Determine the [X, Y] coordinate at the center of the cell enclosing the given text.  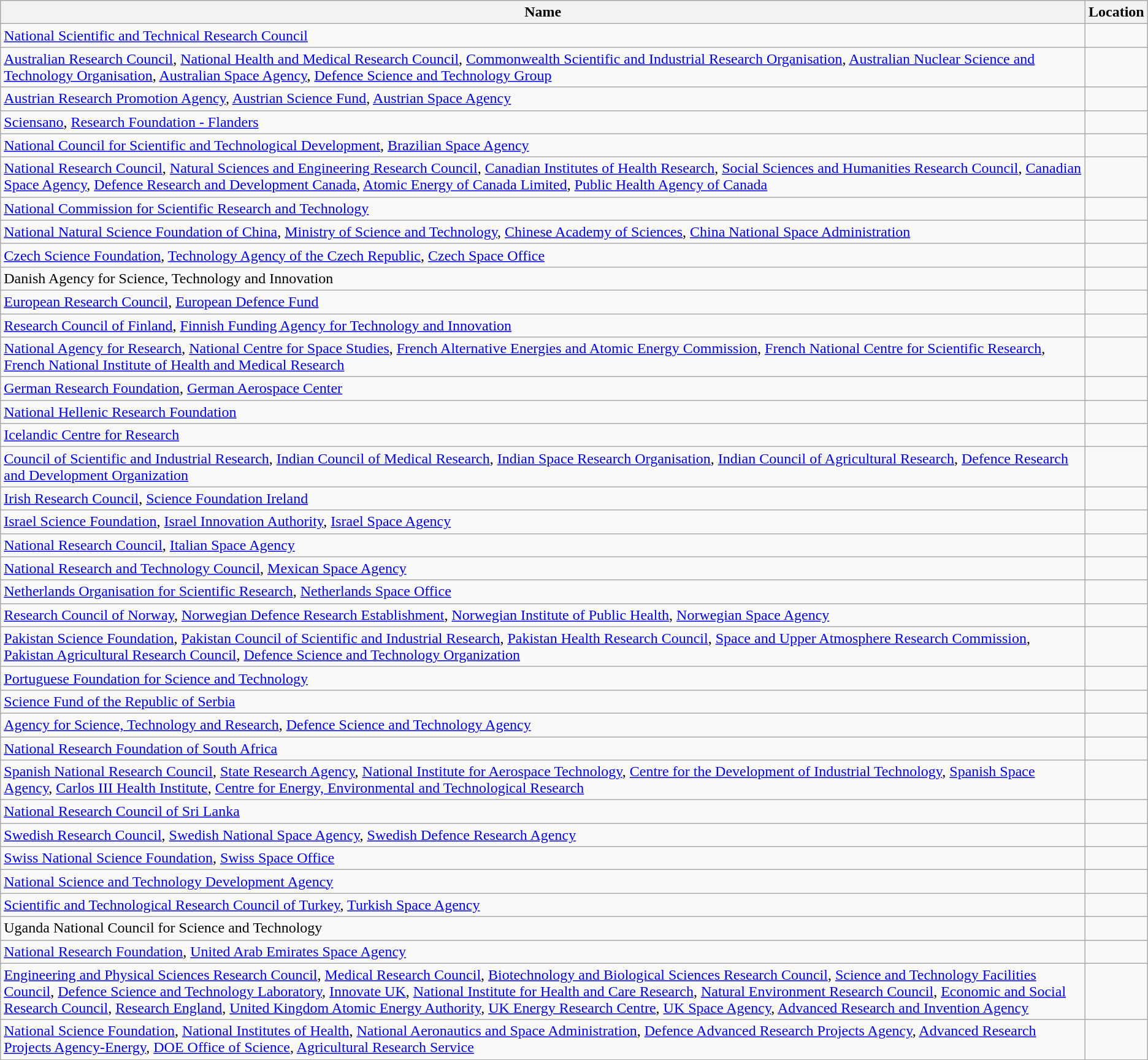
Uganda National Council for Science and Technology [543, 928]
National Commission for Scientific Research and Technology [543, 208]
Sciensano, Research Foundation - Flanders [543, 122]
European Research Council, European Defence Fund [543, 302]
Portuguese Foundation for Science and Technology [543, 678]
Location [1117, 12]
National Hellenic Research Foundation [543, 412]
National Research Foundation, United Arab Emirates Space Agency [543, 951]
Research Council of Finland, Finnish Funding Agency for Technology and Innovation [543, 326]
National Research Council of Sri Lanka [543, 812]
National Scientific and Technical Research Council [543, 36]
Research Council of Norway, Norwegian Defence Research Establishment, Norwegian Institute of Public Health, Norwegian Space Agency [543, 615]
Name [543, 12]
Czech Science Foundation, Technology Agency of the Czech Republic, Czech Space Office [543, 255]
German Research Foundation, German Aerospace Center [543, 389]
Science Fund of the Republic of Serbia [543, 701]
Icelandic Centre for Research [543, 435]
Swiss National Science Foundation, Swiss Space Office [543, 858]
Irish Research Council, Science Foundation Ireland [543, 498]
National Research and Technology Council, Mexican Space Agency [543, 568]
National Research Council, Italian Space Agency [543, 545]
National Natural Science Foundation of China, Ministry of Science and Technology, Chinese Academy of Sciences, China National Space Administration [543, 232]
Swedish Research Council, Swedish National Space Agency, Swedish Defence Research Agency [543, 835]
National Science and Technology Development Agency [543, 882]
National Council for Scientific and Technological Development, Brazilian Space Agency [543, 145]
Agency for Science, Technology and Research, Defence Science and Technology Agency [543, 725]
Israel Science Foundation, Israel Innovation Authority, Israel Space Agency [543, 522]
Netherlands Organisation for Scientific Research, Netherlands Space Office [543, 592]
Austrian Research Promotion Agency, Austrian Science Fund, Austrian Space Agency [543, 99]
Scientific and Technological Research Council of Turkey, Turkish Space Agency [543, 905]
Danish Agency for Science, Technology and Innovation [543, 278]
National Research Foundation of South Africa [543, 749]
